Search for the cell housing the specified text and yield its [x, y] center coordinate. 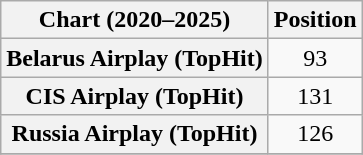
Russia Airplay (TopHit) [135, 134]
126 [315, 134]
Chart (2020–2025) [135, 20]
93 [315, 58]
CIS Airplay (TopHit) [135, 96]
Belarus Airplay (TopHit) [135, 58]
131 [315, 96]
Position [315, 20]
